Return the (x, y) coordinate for the center point of the cell that contains the specified text.  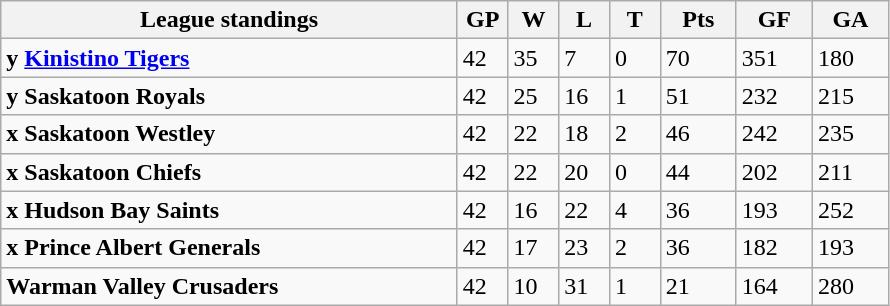
351 (774, 58)
10 (534, 286)
21 (698, 286)
215 (850, 96)
GF (774, 20)
GP (482, 20)
y Kinistino Tigers (230, 58)
46 (698, 134)
25 (534, 96)
League standings (230, 20)
31 (584, 286)
180 (850, 58)
51 (698, 96)
35 (534, 58)
Warman Valley Crusaders (230, 286)
L (584, 20)
x Saskatoon Westley (230, 134)
x Hudson Bay Saints (230, 210)
20 (584, 172)
242 (774, 134)
x Saskatoon Chiefs (230, 172)
4 (634, 210)
44 (698, 172)
211 (850, 172)
235 (850, 134)
164 (774, 286)
23 (584, 248)
17 (534, 248)
70 (698, 58)
252 (850, 210)
Pts (698, 20)
18 (584, 134)
y Saskatoon Royals (230, 96)
GA (850, 20)
232 (774, 96)
280 (850, 286)
202 (774, 172)
x Prince Albert Generals (230, 248)
7 (584, 58)
T (634, 20)
182 (774, 248)
W (534, 20)
